Return (x, y) of the center of cell containing provided text 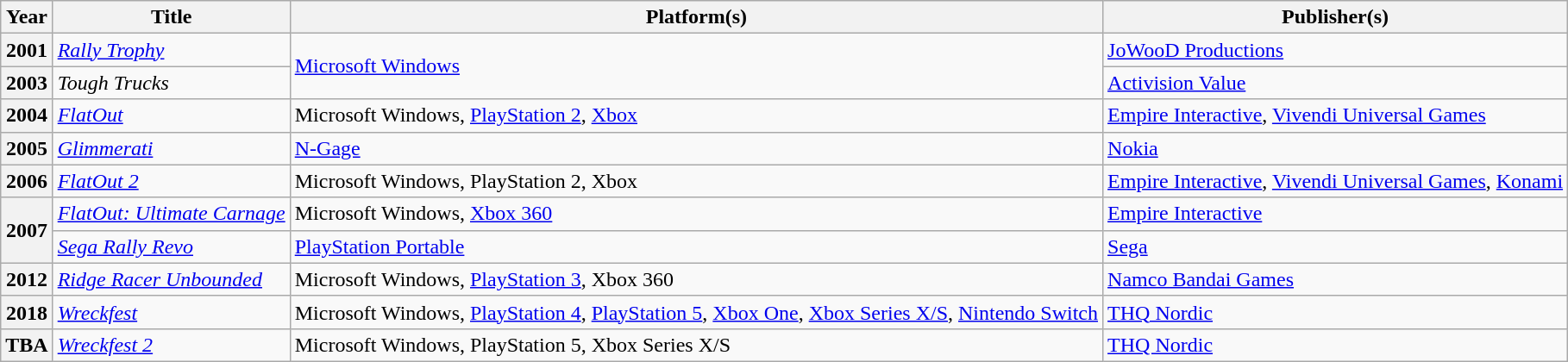
Sega (1335, 247)
2003 (27, 83)
Wreckfest (171, 312)
FlatOut: Ultimate Carnage (171, 214)
Wreckfest 2 (171, 345)
FlatOut 2 (171, 181)
Ridge Racer Unbounded (171, 279)
2018 (27, 312)
PlayStation Portable (696, 247)
2004 (27, 115)
2012 (27, 279)
Platform(s) (696, 17)
Title (171, 17)
Namco Bandai Games (1335, 279)
Microsoft Windows (696, 66)
Empire Interactive, Vivendi Universal Games (1335, 115)
Tough Trucks (171, 83)
Rally Trophy (171, 50)
Microsoft Windows, PlayStation 5, Xbox Series X/S (696, 345)
2005 (27, 148)
Microsoft Windows, PlayStation 4, PlayStation 5, Xbox One, Xbox Series X/S, Nintendo Switch (696, 312)
Empire Interactive (1335, 214)
Activision Value (1335, 83)
FlatOut (171, 115)
Nokia (1335, 148)
N-Gage (696, 148)
2006 (27, 181)
Microsoft Windows, Xbox 360 (696, 214)
Sega Rally Revo (171, 247)
JoWooD Productions (1335, 50)
TBA (27, 345)
2001 (27, 50)
Microsoft Windows, PlayStation 3, Xbox 360 (696, 279)
Glimmerati (171, 148)
Empire Interactive, Vivendi Universal Games, Konami (1335, 181)
Year (27, 17)
Publisher(s) (1335, 17)
2007 (27, 230)
